Output the [X, Y] coordinate of the center of the cell containing the given text.  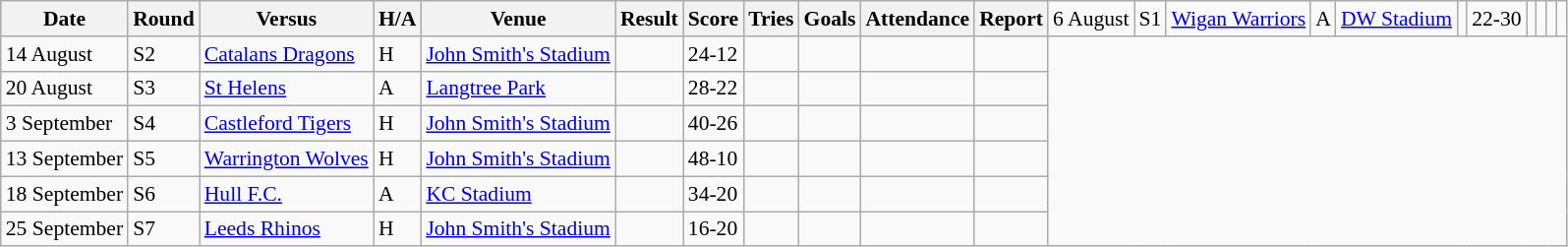
Hull F.C. [287, 194]
24-12 [714, 54]
Report [1011, 19]
16-20 [714, 229]
DW Stadium [1396, 19]
H/A [397, 19]
S5 [163, 159]
Warrington Wolves [287, 159]
Date [65, 19]
Score [714, 19]
S2 [163, 54]
22-30 [1496, 19]
18 September [65, 194]
S7 [163, 229]
40-26 [714, 124]
48-10 [714, 159]
3 September [65, 124]
Catalans Dragons [287, 54]
S3 [163, 89]
Result [649, 19]
KC Stadium [518, 194]
6 August [1091, 19]
Round [163, 19]
14 August [65, 54]
S6 [163, 194]
34-20 [714, 194]
28-22 [714, 89]
Tries [771, 19]
20 August [65, 89]
Castleford Tigers [287, 124]
Leeds Rhinos [287, 229]
S1 [1150, 19]
Versus [287, 19]
Goals [830, 19]
13 September [65, 159]
Langtree Park [518, 89]
Wigan Warriors [1239, 19]
St Helens [287, 89]
25 September [65, 229]
S4 [163, 124]
Venue [518, 19]
Attendance [917, 19]
